Find where the given text appears and provide that cell's center as [X, Y] coordinate. 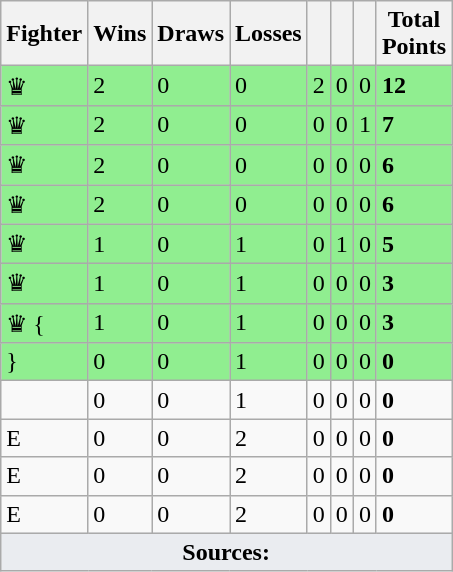
Draws [191, 34]
7 [414, 125]
Wins [120, 34]
Total Points [414, 34]
Fighter [44, 34]
5 [414, 244]
Sources: [226, 552]
Losses [269, 34]
} [44, 362]
♛ { [44, 323]
12 [414, 86]
